Detect which cell encompasses the target text, then output its [x, y] center coordinate. 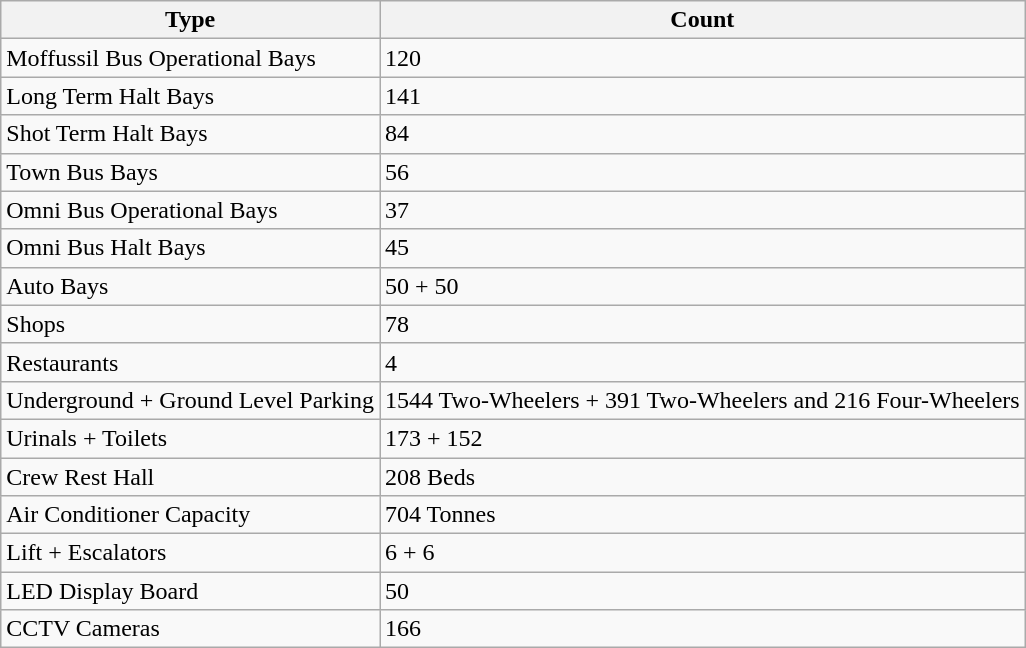
Urinals + Toilets [190, 438]
84 [703, 134]
Omni Bus Halt Bays [190, 248]
50 [703, 591]
166 [703, 629]
4 [703, 362]
78 [703, 324]
Auto Bays [190, 286]
Restaurants [190, 362]
Shops [190, 324]
LED Display Board [190, 591]
208 Beds [703, 477]
45 [703, 248]
Shot Term Halt Bays [190, 134]
Type [190, 20]
Moffussil Bus Operational Bays [190, 58]
120 [703, 58]
Long Term Halt Bays [190, 96]
50 + 50 [703, 286]
141 [703, 96]
1544 Two-Wheelers + 391 Two-Wheelers and 216 Four-Wheelers [703, 400]
CCTV Cameras [190, 629]
Air Conditioner Capacity [190, 515]
Omni Bus Operational Bays [190, 210]
Count [703, 20]
704 Tonnes [703, 515]
173 + 152 [703, 438]
37 [703, 210]
Crew Rest Hall [190, 477]
Underground + Ground Level Parking [190, 400]
Lift + Escalators [190, 553]
56 [703, 172]
6 + 6 [703, 553]
Town Bus Bays [190, 172]
